Identify which cell holds the provided text, then report its [X, Y] central coordinate. 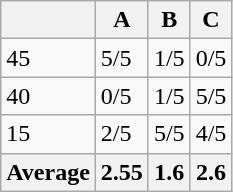
1.6 [169, 172]
C [211, 20]
Average [48, 172]
2.6 [211, 172]
4/5 [211, 134]
15 [48, 134]
45 [48, 58]
B [169, 20]
40 [48, 96]
2.55 [122, 172]
2/5 [122, 134]
A [122, 20]
